Pinpoint the cell where the given text exists, returning its (X, Y) midpoint coordinate. 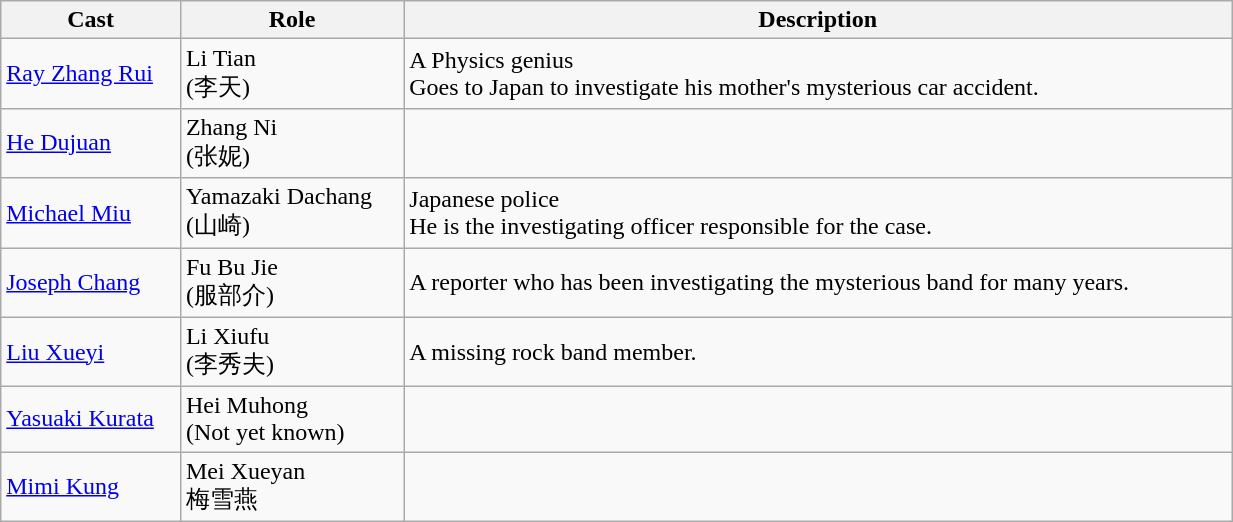
A reporter who has been investigating the mysterious band for many years. (818, 283)
Mimi Kung (91, 487)
Japanese police He is the investigating officer responsible for the case. (818, 213)
Zhang Ni (张妮) (292, 143)
Mei Xueyan 梅雪燕 (292, 487)
A missing rock band member. (818, 352)
Li Xiufu (李秀夫) (292, 352)
He Dujuan (91, 143)
Role (292, 20)
A Physics genius Goes to Japan to investigate his mother's mysterious car accident. (818, 74)
Li Tian (李天) (292, 74)
Joseph Chang (91, 283)
Yasuaki Kurata (91, 420)
Ray Zhang Rui (91, 74)
Cast (91, 20)
Yamazaki Dachang (山崎) (292, 213)
Description (818, 20)
Fu Bu Jie (服部介) (292, 283)
Liu Xueyi (91, 352)
Michael Miu (91, 213)
Hei Muhong (Not yet known) (292, 420)
